Find where the given text appears and provide that cell's center as (X, Y) coordinate. 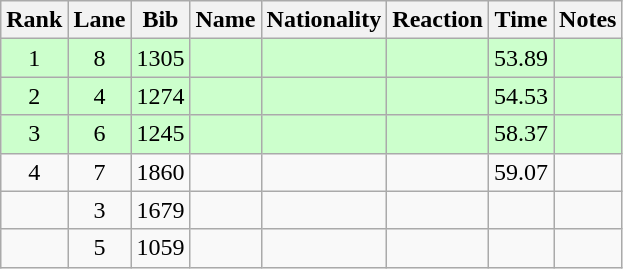
Rank (34, 20)
2 (34, 96)
5 (100, 248)
Time (520, 20)
1860 (160, 172)
58.37 (520, 134)
1 (34, 58)
1274 (160, 96)
53.89 (520, 58)
Notes (588, 20)
8 (100, 58)
6 (100, 134)
1059 (160, 248)
Lane (100, 20)
Bib (160, 20)
7 (100, 172)
Name (226, 20)
54.53 (520, 96)
1679 (160, 210)
1245 (160, 134)
Reaction (438, 20)
59.07 (520, 172)
1305 (160, 58)
Nationality (324, 20)
